Detect which cell encompasses the target text, then output its (x, y) center coordinate. 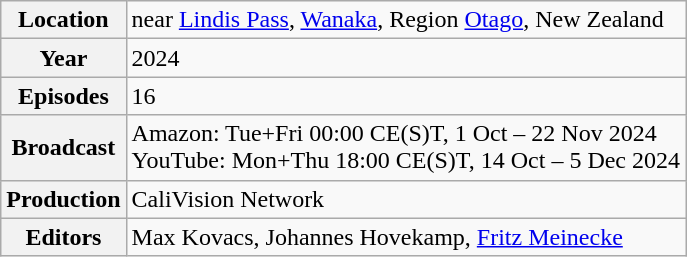
16 (406, 96)
Production (64, 199)
2024 (406, 58)
Max Kovacs, Johannes Hovekamp, Fritz Meinecke (406, 237)
Episodes (64, 96)
Broadcast (64, 148)
Location (64, 20)
Year (64, 58)
Editors (64, 237)
CaliVision Network (406, 199)
near Lindis Pass, Wanaka, Region Otago, New Zealand (406, 20)
Amazon: Tue+Fri 00:00 CE(S)T, 1 Oct – 22 Nov 2024YouTube: Mon+Thu 18:00 CE(S)T, 14 Oct – 5 Dec 2024 (406, 148)
